Search for the cell housing the specified text and yield its [x, y] center coordinate. 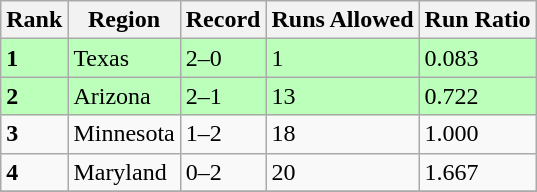
0.722 [478, 96]
20 [342, 172]
Minnesota [124, 134]
2–0 [223, 58]
0.083 [478, 58]
2–1 [223, 96]
1.667 [478, 172]
Texas [124, 58]
Rank [34, 20]
18 [342, 134]
Arizona [124, 96]
Region [124, 20]
Record [223, 20]
Runs Allowed [342, 20]
3 [34, 134]
1–2 [223, 134]
4 [34, 172]
0–2 [223, 172]
Maryland [124, 172]
1.000 [478, 134]
Run Ratio [478, 20]
13 [342, 96]
2 [34, 96]
